Extract the [x, y] coordinate from the center of the cell holding the provided text.  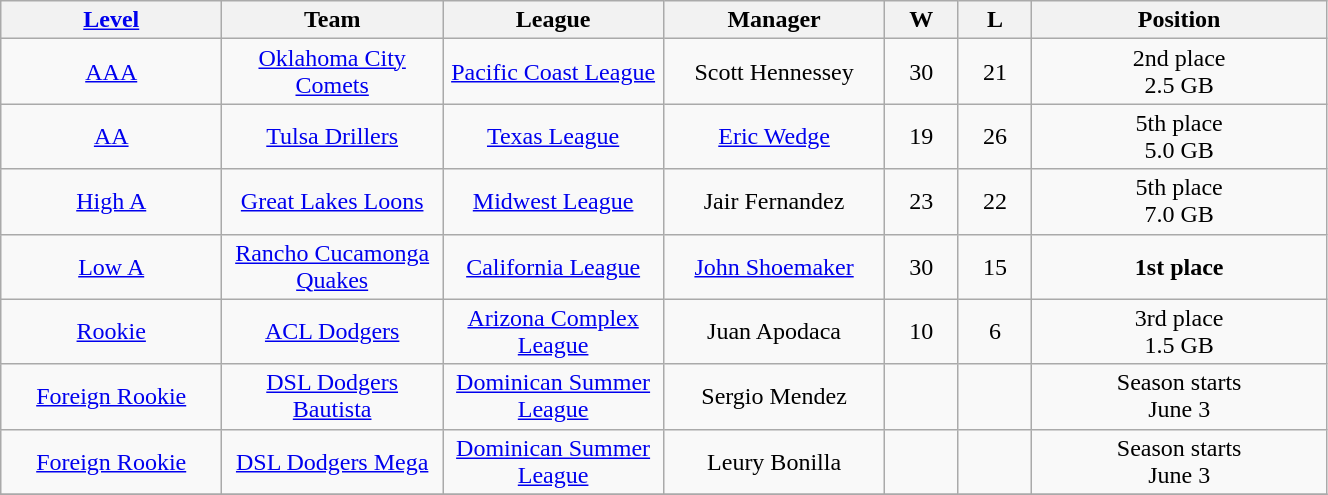
1st place [1180, 266]
6 [995, 332]
22 [995, 202]
19 [922, 136]
21 [995, 72]
Team [332, 20]
Jair Fernandez [774, 202]
W [922, 20]
10 [922, 332]
2nd place2.5 GB [1180, 72]
Rancho Cucamonga Quakes [332, 266]
Level [112, 20]
Position [1180, 20]
Juan Apodaca [774, 332]
Great Lakes Loons [332, 202]
Scott Hennessey [774, 72]
Arizona Complex League [554, 332]
5th place5.0 GB [1180, 136]
DSL Dodgers Mega [332, 462]
DSL Dodgers Bautista [332, 396]
Sergio Mendez [774, 396]
23 [922, 202]
Leury Bonilla [774, 462]
ACL Dodgers [332, 332]
26 [995, 136]
AAA [112, 72]
John Shoemaker [774, 266]
5th place7.0 GB [1180, 202]
Tulsa Drillers [332, 136]
League [554, 20]
Midwest League [554, 202]
Texas League [554, 136]
3rd place1.5 GB [1180, 332]
California League [554, 266]
High A [112, 202]
Low A [112, 266]
Pacific Coast League [554, 72]
Rookie [112, 332]
L [995, 20]
Manager [774, 20]
15 [995, 266]
Oklahoma City Comets [332, 72]
AA [112, 136]
Eric Wedge [774, 136]
